Find where the given text appears and provide that cell's center as [X, Y] coordinate. 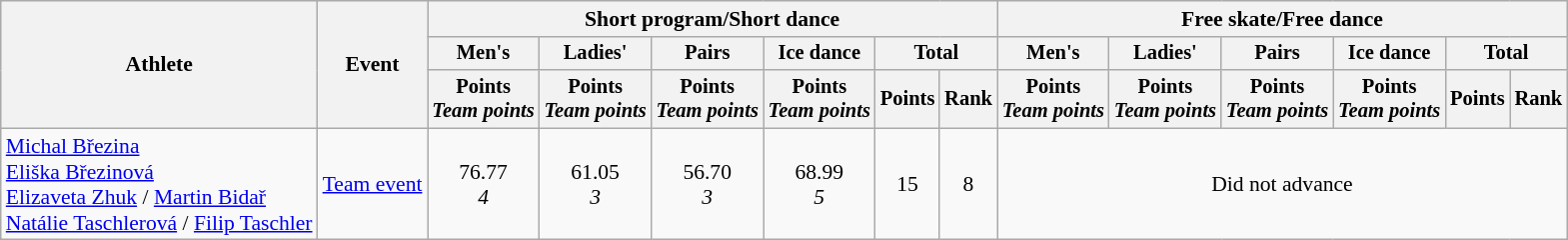
Michal BřezinaEliška BřezinováElizaveta Zhuk / Martin BidařNatálie Taschlerová / Filip Taschler [160, 184]
68.995 [819, 184]
Team event [373, 184]
56.703 [708, 184]
15 [907, 184]
Free skate/Free dance [1282, 19]
76.774 [484, 184]
Athlete [160, 64]
Did not advance [1282, 184]
Short program/Short dance [713, 19]
Event [373, 64]
61.053 [596, 184]
8 [968, 184]
